Return the (x, y) coordinate for the center point of the cell that contains the specified text.  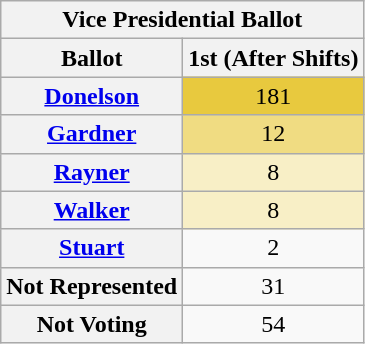
Donelson (92, 96)
12 (274, 134)
Not Voting (92, 324)
31 (274, 286)
Gardner (92, 134)
Vice Presidential Ballot (182, 20)
54 (274, 324)
2 (274, 248)
Ballot (92, 58)
1st (After Shifts) (274, 58)
Not Represented (92, 286)
Walker (92, 210)
Rayner (92, 172)
181 (274, 96)
Stuart (92, 248)
